Capture the cell that displays the provided text and extract its [X, Y] central coordinate. 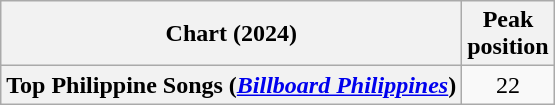
Top Philippine Songs (Billboard Philippines) [232, 85]
Peakposition [508, 34]
22 [508, 85]
Chart (2024) [232, 34]
